Scan for the cell matching the given text and deliver its [x, y] coordinate at center. 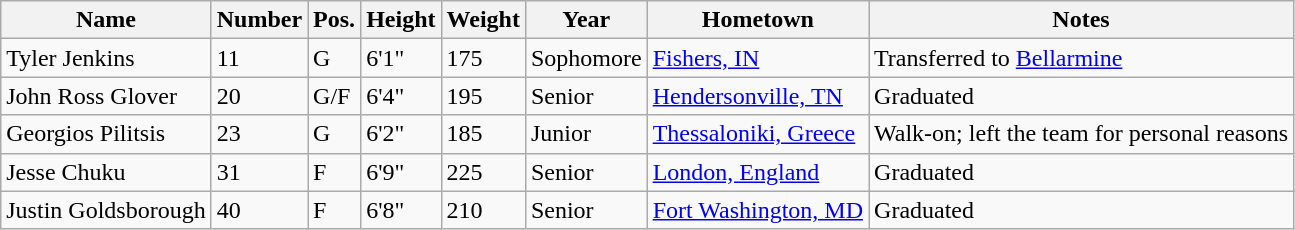
G/F [334, 96]
6'9" [401, 172]
Georgios Pilitsis [106, 134]
210 [483, 210]
Fishers, IN [758, 58]
Tyler Jenkins [106, 58]
Jesse Chuku [106, 172]
31 [259, 172]
6'2" [401, 134]
225 [483, 172]
Name [106, 20]
195 [483, 96]
Weight [483, 20]
175 [483, 58]
40 [259, 210]
Junior [586, 134]
6'8" [401, 210]
Number [259, 20]
John Ross Glover [106, 96]
11 [259, 58]
Notes [1082, 20]
Justin Goldsborough [106, 210]
Thessaloniki, Greece [758, 134]
Fort Washington, MD [758, 210]
Year [586, 20]
Pos. [334, 20]
20 [259, 96]
Walk-on; left the team for personal reasons [1082, 134]
Hendersonville, TN [758, 96]
6'1" [401, 58]
Sophomore [586, 58]
Transferred to Bellarmine [1082, 58]
6'4" [401, 96]
Height [401, 20]
London, England [758, 172]
Hometown [758, 20]
23 [259, 134]
185 [483, 134]
